Extract the [x, y] coordinate from the center of the cell holding the provided text.  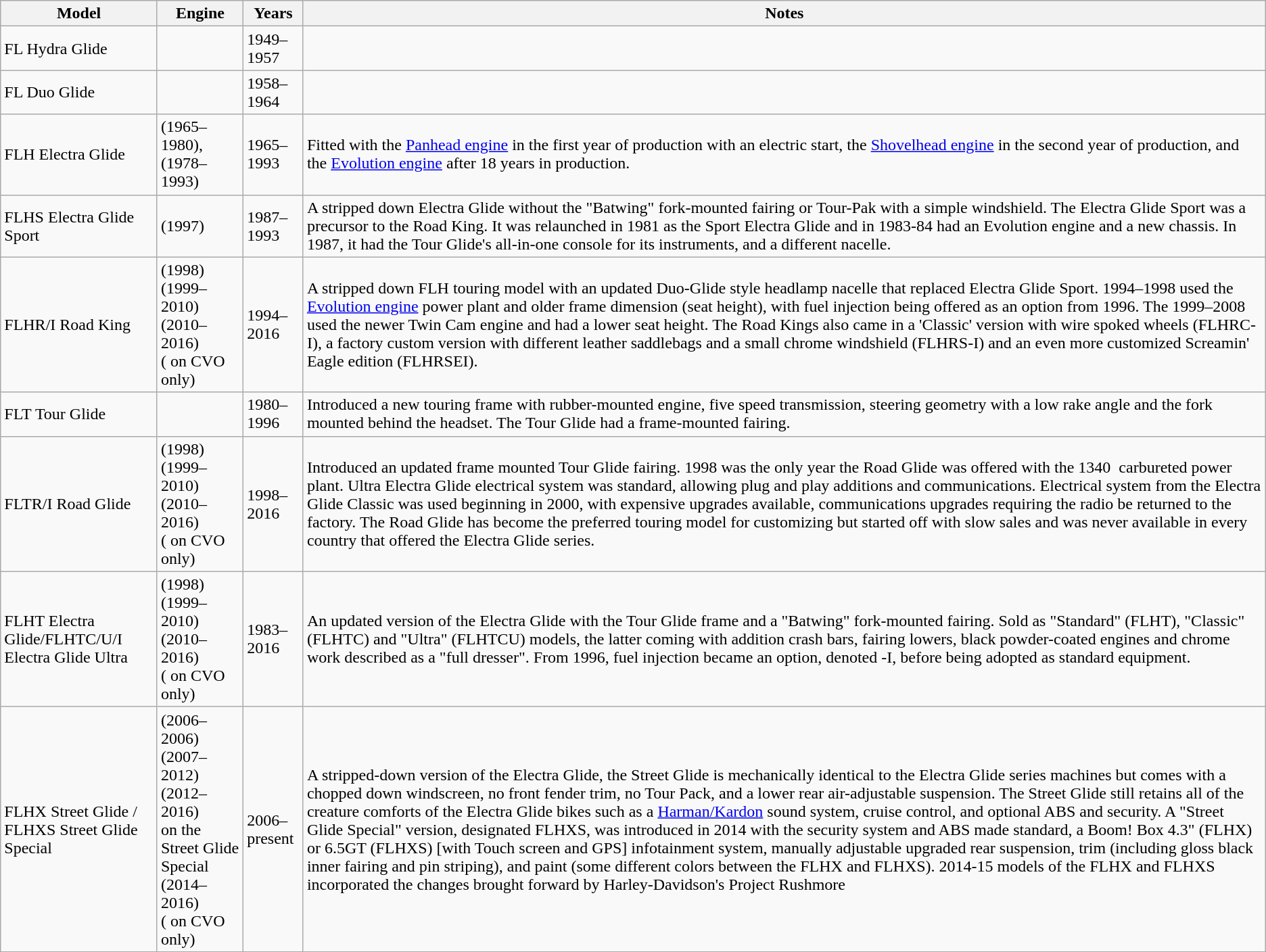
1980–1996 [273, 414]
Engine [200, 14]
Notes [784, 14]
(2006–2006) (2007–2012) (2012–2016) on the Street Glide Special (2014–2016) ( on CVO only) [200, 829]
FLHX Street Glide / FLHXS Street Glide Special [79, 829]
FLHS Electra Glide Sport [79, 226]
2006–present [273, 829]
Years [273, 14]
1958–1964 [273, 92]
FLHR/I Road King [79, 325]
Model [79, 14]
1994–2016 [273, 325]
1983–2016 [273, 639]
FLT Tour Glide [79, 414]
1998–2016 [273, 504]
1965–1993 [273, 154]
1949–1957 [273, 49]
(1997) [200, 226]
FLHT Electra Glide/FLHTC/U/I Electra Glide Ultra [79, 639]
FLTR/I Road Glide [79, 504]
FL Hydra Glide [79, 49]
FLH Electra Glide [79, 154]
1987–1993 [273, 226]
FL Duo Glide [79, 92]
(1965–1980), (1978–1993) [200, 154]
